Scan for the cell matching the given text and deliver its (x, y) coordinate at center. 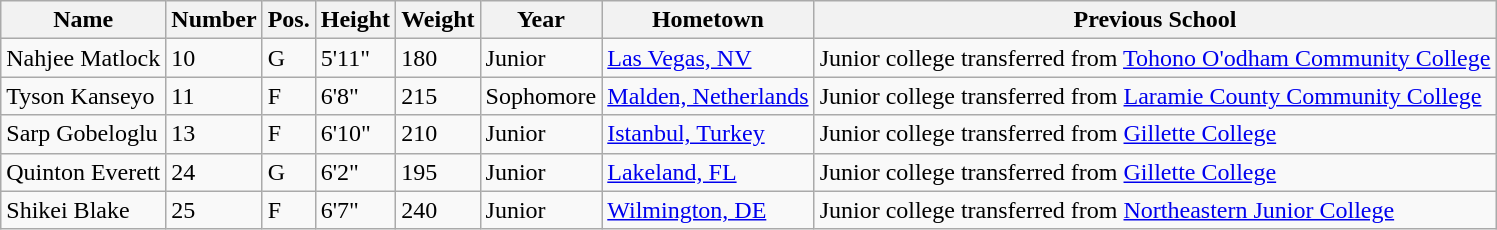
240 (438, 210)
Las Vegas, NV (708, 58)
Previous School (1155, 20)
180 (438, 58)
210 (438, 134)
Weight (438, 20)
Height (355, 20)
215 (438, 96)
Sarp Gobeloglu (84, 134)
6'7" (355, 210)
Year (541, 20)
Nahjee Matlock (84, 58)
10 (214, 58)
25 (214, 210)
Lakeland, FL (708, 172)
Tyson Kanseyo (84, 96)
24 (214, 172)
Name (84, 20)
Hometown (708, 20)
Malden, Netherlands (708, 96)
Junior college transferred from Tohono O'odham Community College (1155, 58)
Junior college transferred from Laramie County Community College (1155, 96)
Junior college transferred from Northeastern Junior College (1155, 210)
195 (438, 172)
Number (214, 20)
11 (214, 96)
5'11" (355, 58)
Quinton Everett (84, 172)
Wilmington, DE (708, 210)
6'8" (355, 96)
Istanbul, Turkey (708, 134)
Shikei Blake (84, 210)
Sophomore (541, 96)
Pos. (288, 20)
6'10" (355, 134)
6'2" (355, 172)
13 (214, 134)
